Search for the cell housing the specified text and yield its (x, y) center coordinate. 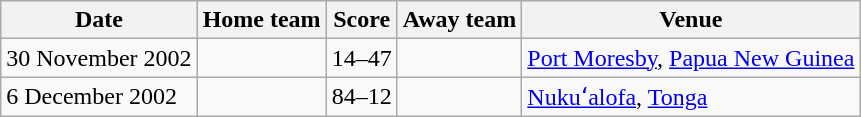
Nukuʻalofa, Tonga (691, 97)
Home team (262, 20)
6 December 2002 (99, 97)
84–12 (362, 97)
14–47 (362, 58)
Port Moresby, Papua New Guinea (691, 58)
Away team (460, 20)
Venue (691, 20)
30 November 2002 (99, 58)
Score (362, 20)
Date (99, 20)
